Output the (x, y) coordinate of the center of the cell containing the given text.  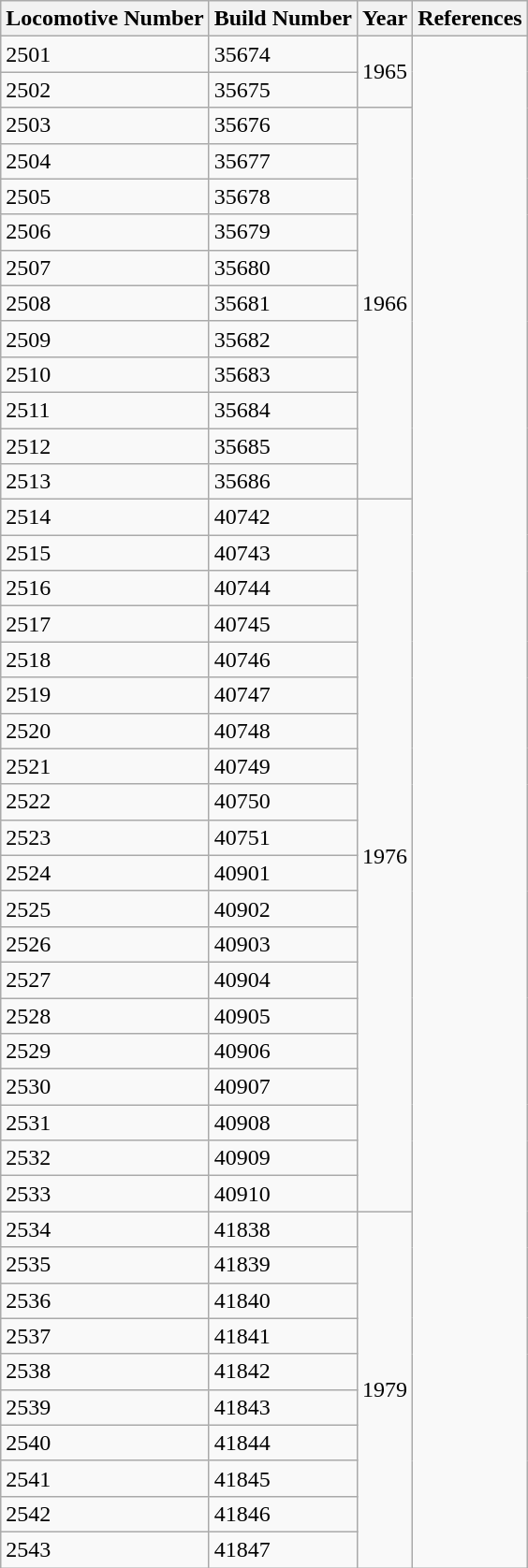
40905 (283, 1015)
2521 (105, 766)
2519 (105, 695)
2531 (105, 1123)
40747 (283, 695)
2542 (105, 1514)
41847 (283, 1549)
40742 (283, 517)
40902 (283, 908)
40906 (283, 1052)
40909 (283, 1158)
2534 (105, 1229)
2543 (105, 1549)
Locomotive Number (105, 19)
35677 (283, 161)
1965 (386, 72)
2513 (105, 482)
2524 (105, 873)
2505 (105, 196)
2504 (105, 161)
35682 (283, 339)
2538 (105, 1372)
2515 (105, 553)
40744 (283, 588)
2506 (105, 232)
2520 (105, 731)
40746 (283, 660)
2540 (105, 1443)
2509 (105, 339)
40750 (283, 802)
2541 (105, 1478)
40903 (283, 944)
2511 (105, 410)
2537 (105, 1336)
40907 (283, 1087)
41841 (283, 1336)
2539 (105, 1407)
35678 (283, 196)
35674 (283, 54)
41842 (283, 1372)
2501 (105, 54)
2533 (105, 1194)
40908 (283, 1123)
35679 (283, 232)
1966 (386, 303)
2536 (105, 1300)
Year (386, 19)
41843 (283, 1407)
40748 (283, 731)
41839 (283, 1265)
40901 (283, 873)
41840 (283, 1300)
2532 (105, 1158)
35686 (283, 482)
2508 (105, 303)
2512 (105, 446)
2507 (105, 268)
2510 (105, 374)
2502 (105, 90)
35680 (283, 268)
2525 (105, 908)
References (470, 19)
2503 (105, 125)
40745 (283, 624)
35676 (283, 125)
41846 (283, 1514)
1976 (386, 855)
2529 (105, 1052)
2518 (105, 660)
41838 (283, 1229)
2530 (105, 1087)
2523 (105, 837)
40904 (283, 980)
35685 (283, 446)
41844 (283, 1443)
2522 (105, 802)
2516 (105, 588)
2528 (105, 1015)
Build Number (283, 19)
40743 (283, 553)
2517 (105, 624)
35683 (283, 374)
40910 (283, 1194)
40749 (283, 766)
35684 (283, 410)
35681 (283, 303)
2526 (105, 944)
2527 (105, 980)
35675 (283, 90)
2514 (105, 517)
2535 (105, 1265)
1979 (386, 1390)
41845 (283, 1478)
40751 (283, 837)
